Output the (X, Y) coordinate of the center of the cell containing the given text.  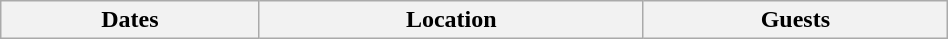
Dates (130, 20)
Location (451, 20)
Guests (795, 20)
